Determine the [X, Y] coordinate at the center of the cell enclosing the given text.  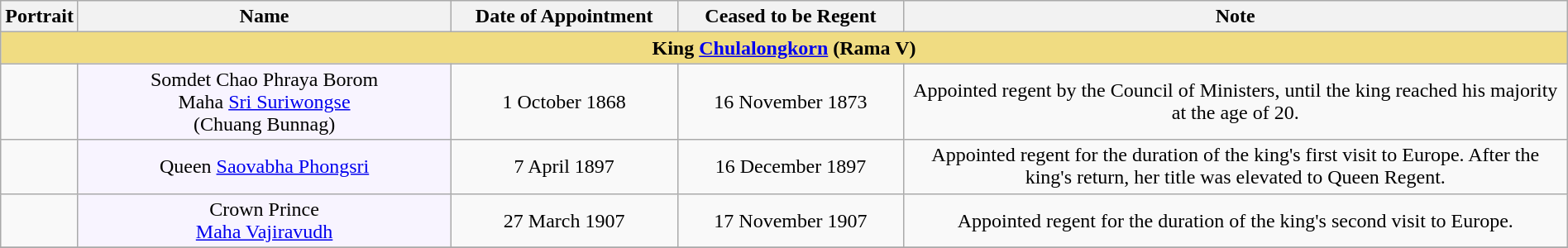
Appointed regent for the duration of the king's second visit to Europe. [1236, 220]
King Chulalongkorn (Rama V) [784, 48]
Appointed regent by the Council of Ministers, until the king reached his majority at the age of 20. [1236, 102]
Crown PrinceMaha Vajiravudh [264, 220]
Portrait [40, 17]
17 November 1907 [791, 220]
1 October 1868 [564, 102]
Appointed regent for the duration of the king's first visit to Europe. After the king's return, her title was elevated to Queen Regent. [1236, 167]
Note [1236, 17]
Somdet Chao Phraya BoromMaha Sri Suriwongse(Chuang Bunnag) [264, 102]
16 December 1897 [791, 167]
7 April 1897 [564, 167]
16 November 1873 [791, 102]
27 March 1907 [564, 220]
Queen Saovabha Phongsri [264, 167]
Ceased to be Regent [791, 17]
Name [264, 17]
Date of Appointment [564, 17]
